Search for the cell housing the specified text and yield its [x, y] center coordinate. 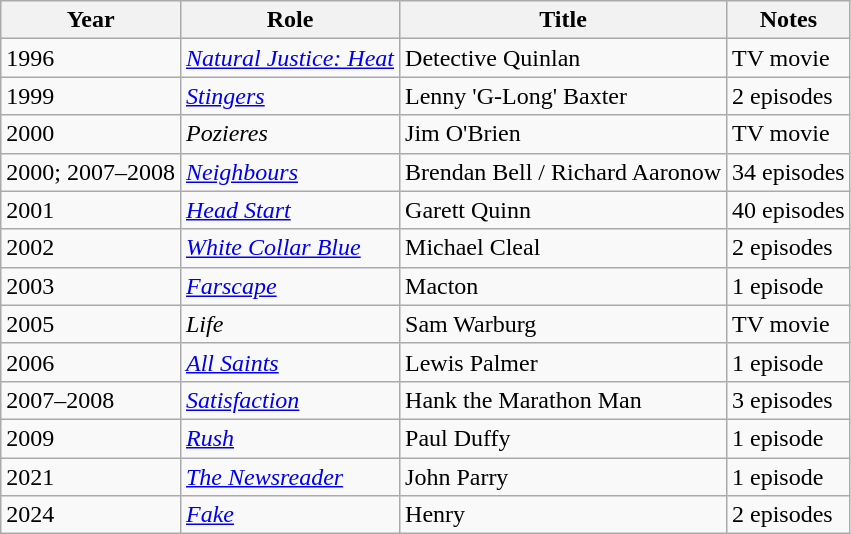
Farscape [290, 286]
Lenny 'G-Long' Baxter [564, 96]
2003 [91, 286]
Jim O'Brien [564, 134]
2009 [91, 438]
2000 [91, 134]
Brendan Bell / Richard Aaronow [564, 172]
Lewis Palmer [564, 362]
2005 [91, 324]
White Collar Blue [290, 248]
Michael Cleal [564, 248]
Pozieres [290, 134]
2000; 2007–2008 [91, 172]
Henry [564, 515]
Macton [564, 286]
Garett Quinn [564, 210]
Detective Quinlan [564, 58]
Title [564, 20]
2001 [91, 210]
Fake [290, 515]
Stingers [290, 96]
Life [290, 324]
1996 [91, 58]
Satisfaction [290, 400]
34 episodes [789, 172]
3 episodes [789, 400]
Paul Duffy [564, 438]
Neighbours [290, 172]
The Newsreader [290, 477]
2024 [91, 515]
40 episodes [789, 210]
2007–2008 [91, 400]
Role [290, 20]
Rush [290, 438]
Notes [789, 20]
Head Start [290, 210]
Sam Warburg [564, 324]
John Parry [564, 477]
2021 [91, 477]
All Saints [290, 362]
2002 [91, 248]
Hank the Marathon Man [564, 400]
2006 [91, 362]
1999 [91, 96]
Natural Justice: Heat [290, 58]
Year [91, 20]
